Find where the given text appears and provide that cell's center as [X, Y] coordinate. 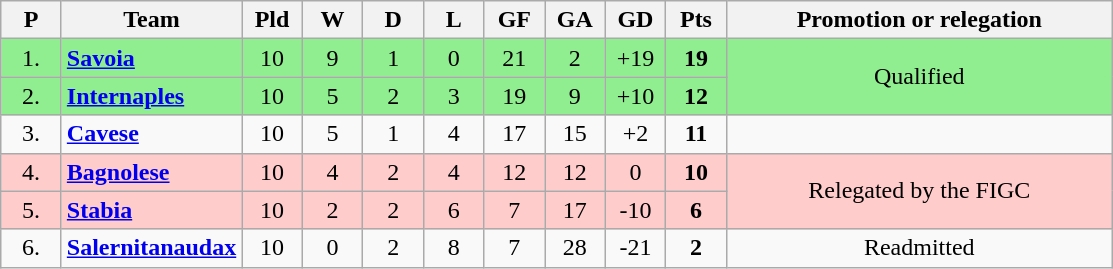
28 [576, 248]
2. [32, 96]
5. [32, 210]
Pld [272, 20]
GA [576, 20]
Promotion or relegation [919, 20]
Readmitted [919, 248]
11 [696, 134]
+2 [636, 134]
3. [32, 134]
GD [636, 20]
L [454, 20]
Stabia [151, 210]
Cavese [151, 134]
P [32, 20]
Team [151, 20]
6. [32, 248]
1. [32, 58]
+10 [636, 96]
Qualified [919, 77]
Internaples [151, 96]
Bagnolese [151, 172]
-10 [636, 210]
+19 [636, 58]
3 [454, 96]
Pts [696, 20]
D [394, 20]
Relegated by the FIGC [919, 191]
21 [514, 58]
-21 [636, 248]
Savoia [151, 58]
4. [32, 172]
Salernitanaudax [151, 248]
W [332, 20]
15 [576, 134]
8 [454, 248]
GF [514, 20]
